Identify which cell holds the provided text, then report its (X, Y) central coordinate. 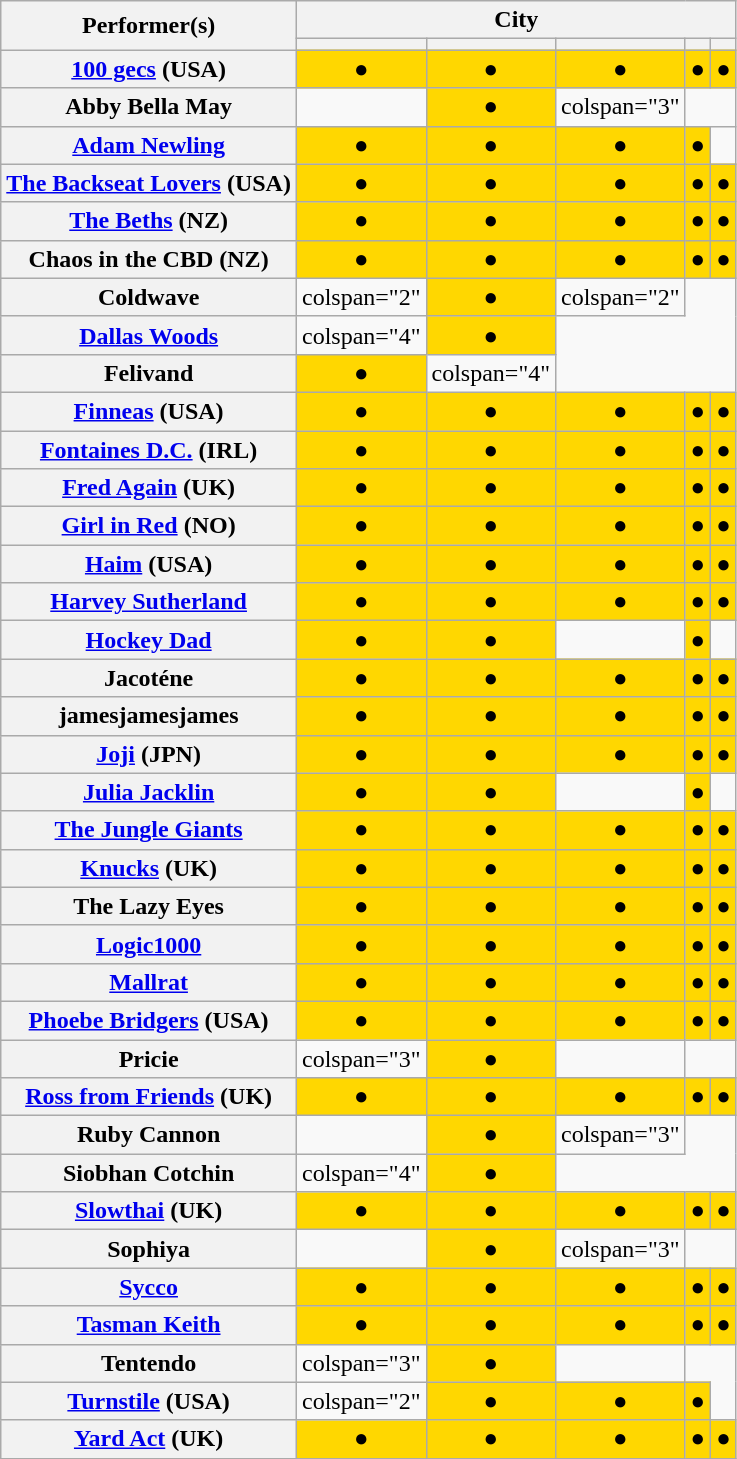
Harvey Sutherland (149, 602)
Finneas (USA) (149, 411)
Siobhan Cotchin (149, 1173)
Phoebe Bridgers (USA) (149, 1020)
Fred Again (UK) (149, 488)
Sophiya (149, 1249)
Ross from Friends (UK) (149, 1097)
Slowthai (UK) (149, 1211)
Performer(s) (149, 26)
Hockey Dad (149, 640)
The Jungle Giants (149, 830)
Coldwave (149, 297)
Knucks (UK) (149, 868)
Tasman Keith (149, 1325)
Turnstile (USA) (149, 1401)
Julia Jacklin (149, 792)
Sycco (149, 1287)
City (516, 20)
Girl in Red (NO) (149, 526)
The Beths (NZ) (149, 221)
Ruby Cannon (149, 1135)
Mallrat (149, 982)
Logic1000 (149, 944)
Pricie (149, 1059)
jamesjamesjames (149, 716)
Haim (USA) (149, 564)
The Lazy Eyes (149, 906)
Dallas Woods (149, 335)
100 gecs (USA) (149, 69)
Felivand (149, 373)
Jacoténe (149, 678)
The Backseat Lovers (USA) (149, 183)
Joji (JPN) (149, 754)
Fontaines D.C. (IRL) (149, 449)
Yard Act (UK) (149, 1439)
Tentendo (149, 1363)
Chaos in the CBD (NZ) (149, 259)
Adam Newling (149, 145)
Abby Bella May (149, 107)
